Extract the (X, Y) coordinate from the center of the cell holding the provided text.  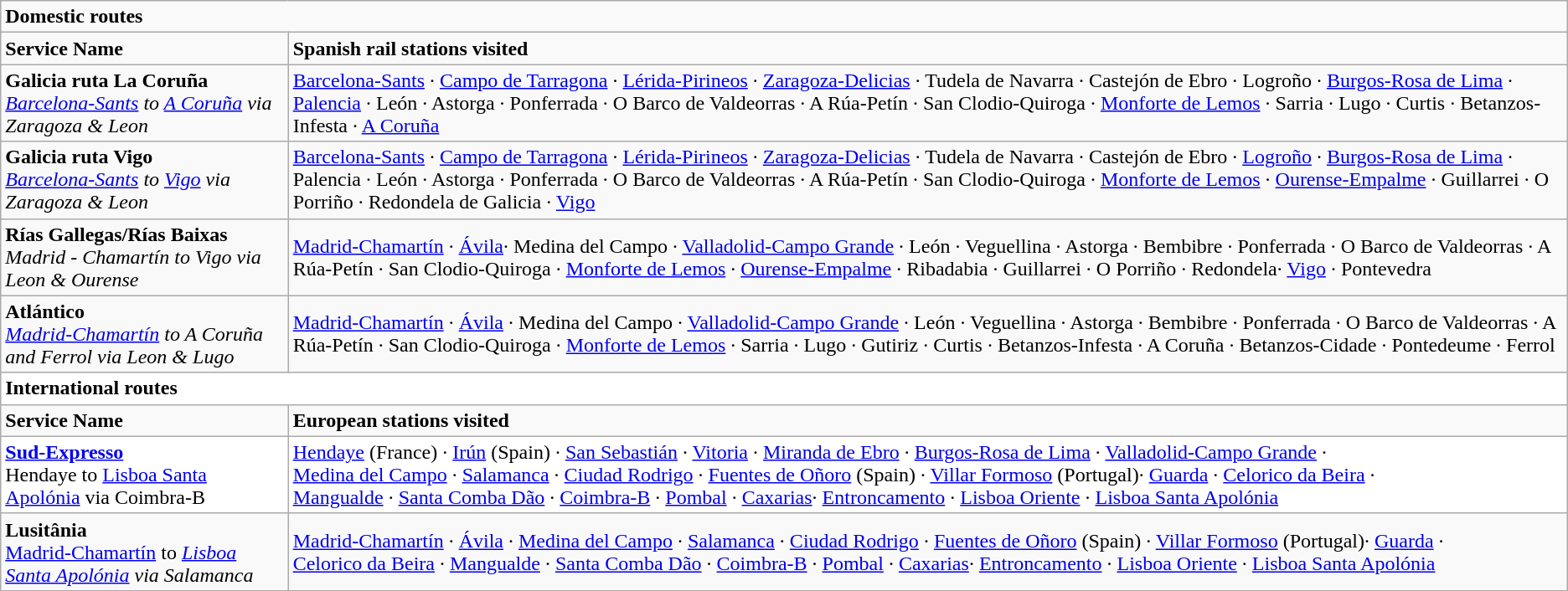
LusitâniaMadrid-Chamartín to Lisboa Santa Apolónia via Salamanca (144, 552)
Sud-ExpressoHendaye to Lisboa Santa Apolónia via Coimbra-B (144, 475)
Galicia ruta La CoruñaBarcelona-Sants to A Coruña via Zaragoza & Leon (144, 103)
Spanish rail stations visited (928, 49)
Domestic routes (784, 17)
Atlántico Madrid-Chamartín to A Coruña and Ferrol via Leon & Lugo (144, 334)
Rías Gallegas/Rías BaixasMadrid - Chamartín to Vigo via Leon & Ourense (144, 257)
International routes (784, 388)
Galicia ruta VigoBarcelona-Sants to Vigo via Zaragoza & Leon (144, 180)
European stations visited (928, 420)
